Pinpoint the cell where the given text exists, returning its [X, Y] midpoint coordinate. 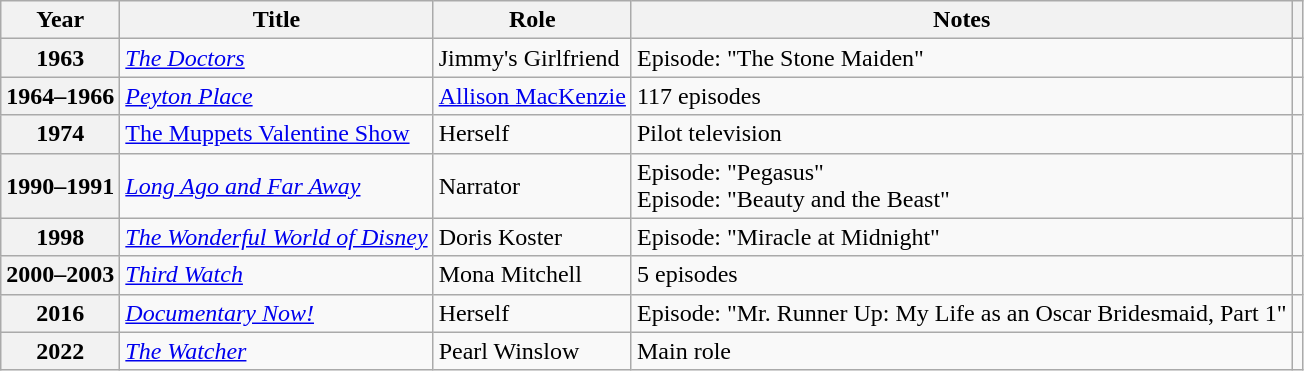
1964–1966 [60, 96]
Long Ago and Far Away [276, 186]
Peyton Place [276, 96]
5 episodes [962, 275]
The Muppets Valentine Show [276, 134]
1974 [60, 134]
117 episodes [962, 96]
1963 [60, 58]
1990–1991 [60, 186]
Title [276, 20]
1998 [60, 237]
Pilot television [962, 134]
2022 [60, 351]
Narrator [532, 186]
Third Watch [276, 275]
The Wonderful World of Disney [276, 237]
Jimmy's Girlfriend [532, 58]
Documentary Now! [276, 313]
Pearl Winslow [532, 351]
Main role [962, 351]
Notes [962, 20]
Mona Mitchell [532, 275]
Episode: "Mr. Runner Up: My Life as an Oscar Bridesmaid, Part 1" [962, 313]
Year [60, 20]
Allison MacKenzie [532, 96]
The Doctors [276, 58]
The Watcher [276, 351]
2016 [60, 313]
Doris Koster [532, 237]
Episode: "Pegasus"Episode: "Beauty and the Beast" [962, 186]
Role [532, 20]
Episode: "The Stone Maiden" [962, 58]
Episode: "Miracle at Midnight" [962, 237]
2000–2003 [60, 275]
